From the cell containing the given text, extract its center point as [X, Y] coordinate. 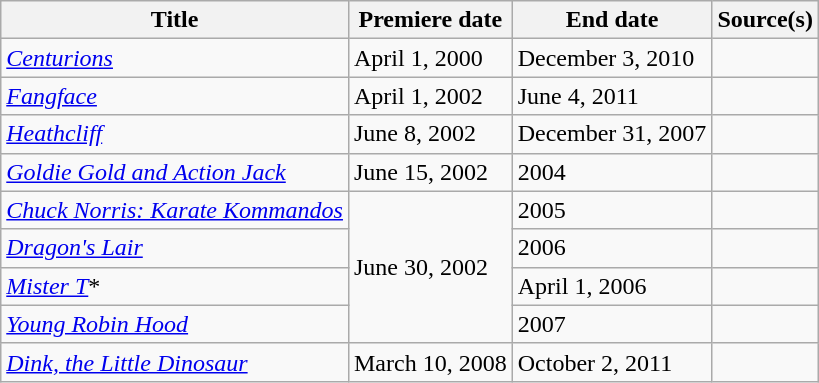
Fangface [175, 96]
Title [175, 20]
June 8, 2002 [430, 134]
Source(s) [766, 20]
December 3, 2010 [612, 58]
December 31, 2007 [612, 134]
Young Robin Hood [175, 324]
Premiere date [430, 20]
April 1, 2006 [612, 286]
June 4, 2011 [612, 96]
End date [612, 20]
April 1, 2002 [430, 96]
April 1, 2000 [430, 58]
Centurions [175, 58]
Goldie Gold and Action Jack [175, 172]
Chuck Norris: Karate Kommandos [175, 210]
2007 [612, 324]
Heathcliff [175, 134]
2005 [612, 210]
October 2, 2011 [612, 362]
June 15, 2002 [430, 172]
Dragon's Lair [175, 248]
June 30, 2002 [430, 267]
Dink, the Little Dinosaur [175, 362]
2004 [612, 172]
March 10, 2008 [430, 362]
2006 [612, 248]
Mister T* [175, 286]
